Pinpoint the cell where the given text exists, returning its (x, y) midpoint coordinate. 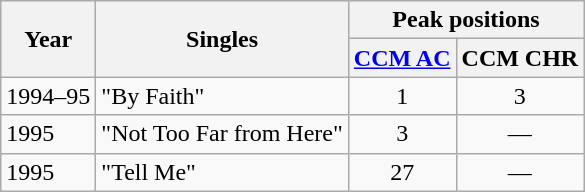
"Tell Me" (222, 172)
CCM AC (402, 58)
CCM CHR (520, 58)
"Not Too Far from Here" (222, 134)
27 (402, 172)
1 (402, 96)
1994–95 (48, 96)
Year (48, 39)
Peak positions (466, 20)
"By Faith" (222, 96)
Singles (222, 39)
